Determine the (X, Y) coordinate at the center of the cell enclosing the given text.  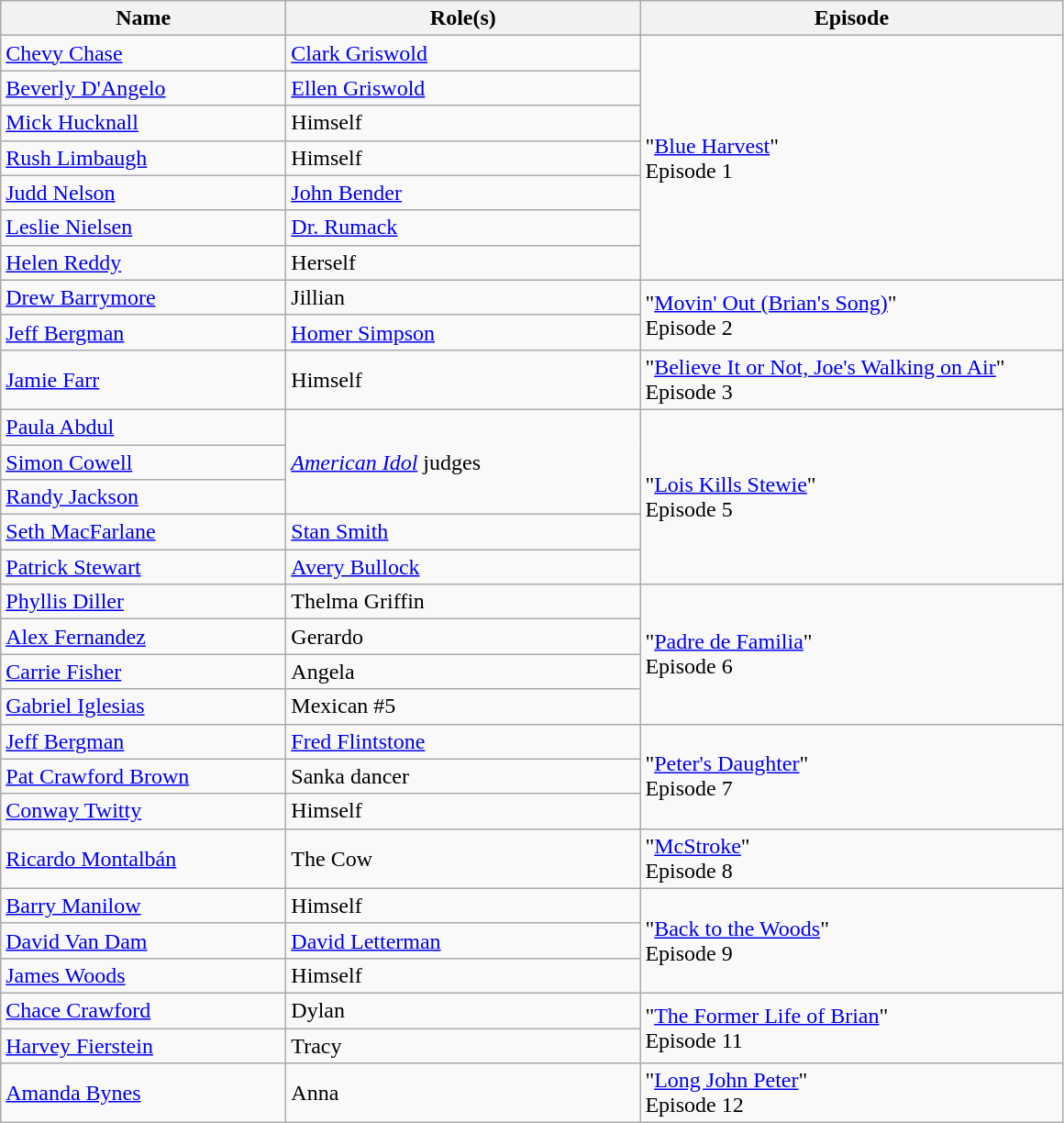
Fred Flintstone (463, 741)
Clark Griswold (463, 53)
Seth MacFarlane (143, 532)
Randy Jackson (143, 497)
Harvey Fierstein (143, 1045)
Homer Simpson (463, 332)
Gabriel Iglesias (143, 706)
Ricardo Montalbán (143, 859)
John Bender (463, 193)
Phyllis Diller (143, 602)
"Back to the Woods"Episode 9 (851, 940)
Beverly D'Angelo (143, 88)
Gerardo (463, 637)
Name (143, 18)
Judd Nelson (143, 193)
Mick Hucknall (143, 123)
Conway Twitty (143, 811)
Leslie Nielsen (143, 228)
Amanda Bynes (143, 1094)
Patrick Stewart (143, 567)
"Padre de Familia"Episode 6 (851, 654)
Anna (463, 1094)
"Believe It or Not, Joe's Walking on Air"Episode 3 (851, 380)
Barry Manilow (143, 906)
Episode (851, 18)
Alex Fernandez (143, 637)
"Lois Kills Stewie"Episode 5 (851, 496)
James Woods (143, 975)
Mexican #5 (463, 706)
Role(s) (463, 18)
"Long John Peter"Episode 12 (851, 1094)
Tracy (463, 1045)
David Letterman (463, 940)
Chevy Chase (143, 53)
"Movin' Out (Brian's Song)"Episode 2 (851, 315)
Rush Limbaugh (143, 158)
"Blue Harvest"Episode 1 (851, 158)
Drew Barrymore (143, 297)
Thelma Griffin (463, 602)
Dr. Rumack (463, 228)
David Van Dam (143, 940)
Paula Abdul (143, 427)
Jillian (463, 297)
Chace Crawford (143, 1010)
Stan Smith (463, 532)
Sanka dancer (463, 776)
Dylan (463, 1010)
Simon Cowell (143, 461)
Herself (463, 262)
"The Former Life of Brian"Episode 11 (851, 1028)
Helen Reddy (143, 262)
Jamie Farr (143, 380)
American Idol judges (463, 461)
The Cow (463, 859)
"McStroke"Episode 8 (851, 859)
Avery Bullock (463, 567)
Ellen Griswold (463, 88)
Pat Crawford Brown (143, 776)
Carrie Fisher (143, 672)
"Peter's Daughter"Episode 7 (851, 776)
Angela (463, 672)
